Provide the [X, Y] coordinate of the cell's center where the given text is located.  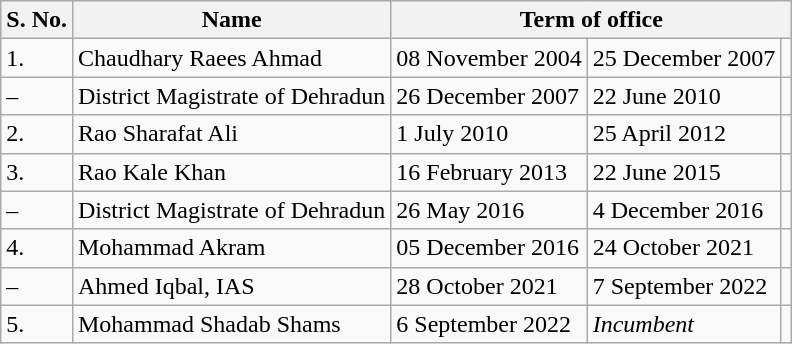
Chaudhary Raees Ahmad [231, 58]
3. [37, 172]
Rao Kale Khan [231, 172]
Rao Sharafat Ali [231, 134]
Term of office [592, 20]
26 December 2007 [489, 96]
Name [231, 20]
25 December 2007 [684, 58]
Mohammad Akram [231, 248]
22 June 2015 [684, 172]
24 October 2021 [684, 248]
S. No. [37, 20]
7 September 2022 [684, 286]
4 December 2016 [684, 210]
22 June 2010 [684, 96]
6 September 2022 [489, 324]
08 November 2004 [489, 58]
1. [37, 58]
28 October 2021 [489, 286]
5. [37, 324]
Incumbent [684, 324]
16 February 2013 [489, 172]
26 May 2016 [489, 210]
Mohammad Shadab Shams [231, 324]
25 April 2012 [684, 134]
05 December 2016 [489, 248]
1 July 2010 [489, 134]
2. [37, 134]
4. [37, 248]
Ahmed Iqbal, IAS [231, 286]
